Capture the cell that displays the provided text and extract its [X, Y] central coordinate. 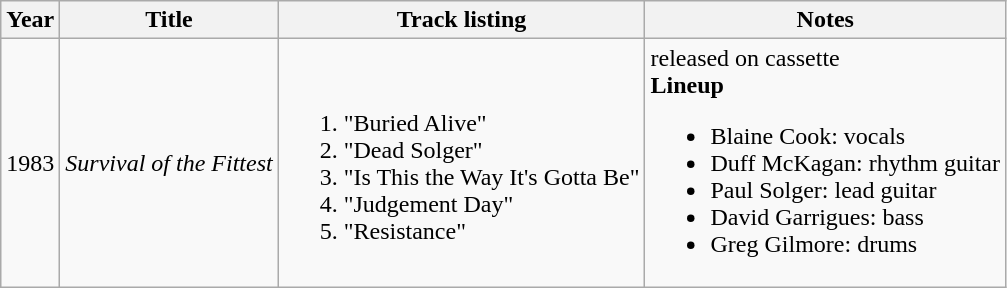
"Buried Alive""Dead Solger""Is This the Way It's Gotta Be""Judgement Day""Resistance" [462, 163]
Notes [826, 20]
1983 [30, 163]
Track listing [462, 20]
Year [30, 20]
released on cassetteLineupBlaine Cook: vocalsDuff McKagan: rhythm guitarPaul Solger: lead guitarDavid Garrigues: bassGreg Gilmore: drums [826, 163]
Survival of the Fittest [169, 163]
Title [169, 20]
